Detect which cell encompasses the target text, then output its (X, Y) center coordinate. 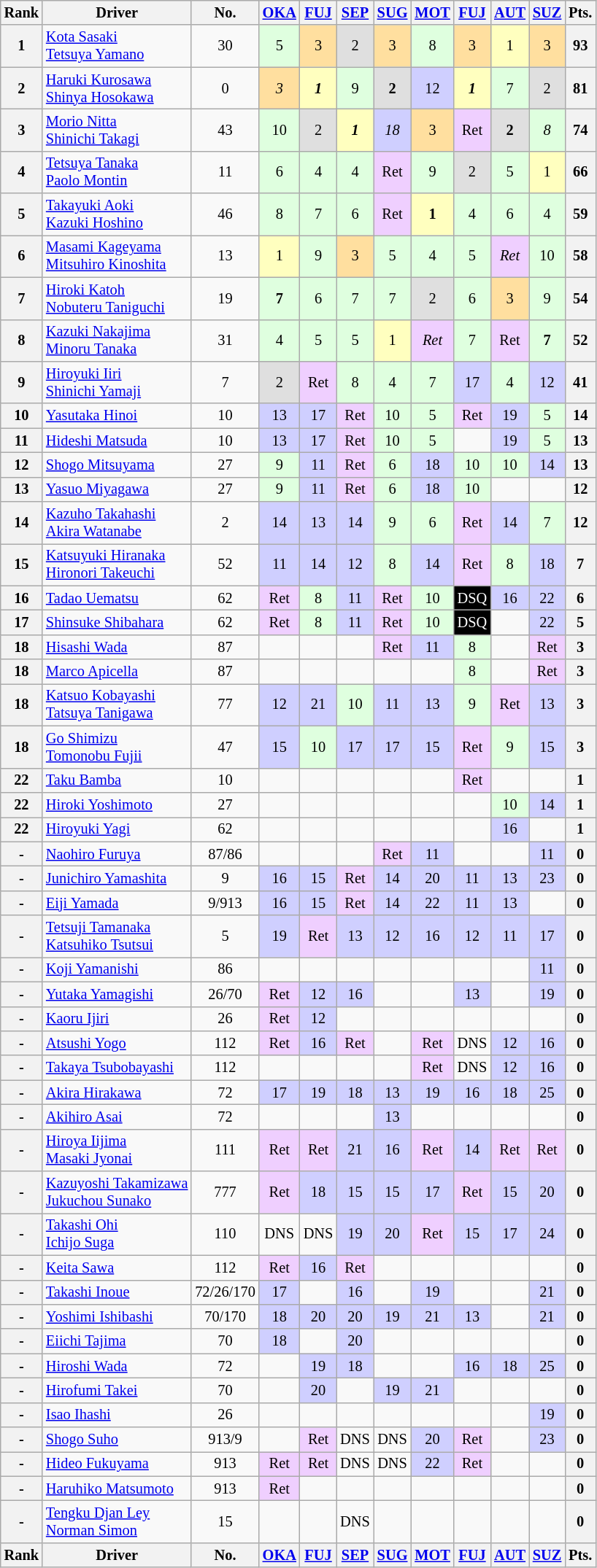
30 (225, 46)
Yasutaka Hinoi (117, 416)
Takashi Inoue (117, 1292)
Isao Ihashi (117, 1415)
Shogo Mitsuyama (117, 465)
110 (225, 1234)
46 (225, 214)
72/26/170 (225, 1292)
Tetsuya Tanaka Paolo Montin (117, 172)
Hiroki Katoh Nobuteru Taniguchi (117, 298)
Shinsuke Shibahara (117, 622)
Tengku Djan Ley Norman Simon (117, 1522)
24 (547, 1234)
777 (225, 1192)
Haruki Kurosawa Shinya Hosokawa (117, 88)
41 (580, 382)
43 (225, 130)
58 (580, 256)
77 (225, 705)
Akihiro Asai (117, 1117)
Atsushi Yogo (117, 1043)
Koji Yamanishi (117, 969)
Kaoru Ijiri (117, 1019)
Go Shimizu Tomonobu Fujii (117, 747)
Tetsuji Tamanaka Katsuhiko Tsutsui (117, 936)
Takaya Tsubobayashi (117, 1068)
Takashi Ohi Ichijo Suga (117, 1234)
87/86 (225, 854)
Shogo Suho (117, 1440)
Hisashi Wada (117, 647)
70/170 (225, 1316)
81 (580, 88)
Eiji Yamada (117, 903)
Tadao Uematsu (117, 598)
Hirofumi Takei (117, 1390)
86 (225, 969)
31 (225, 341)
Masami Kageyama Mitsuhiro Kinoshita (117, 256)
54 (580, 298)
Eiichi Tajima (117, 1341)
Hiroya Iijima Masaki Jyonai (117, 1150)
Haruhiko Matsumoto (117, 1489)
Morio Nitta Shinichi Takagi (117, 130)
59 (580, 214)
111 (225, 1150)
Katsuyuki Hiranaka Hironori Takeuchi (117, 564)
913/9 (225, 1440)
Akira Hirakawa (117, 1092)
9/913 (225, 903)
Naohiro Furuya (117, 854)
74 (580, 130)
Hideo Fukuyama (117, 1464)
Taku Bamba (117, 780)
66 (580, 172)
Hiroshi Wada (117, 1366)
Hideshi Matsuda (117, 440)
26/70 (225, 994)
Hiroyuki Iiri Shinichi Yamaji (117, 382)
Junichiro Yamashita (117, 878)
Yoshimi Ishibashi (117, 1316)
Hiroyuki Yagi (117, 829)
Marco Apicella (117, 672)
Kota Sasaki Tetsuya Yamano (117, 46)
Katsuo Kobayashi Tatsuya Tanigawa (117, 705)
Kazuho Takahashi Akira Watanabe (117, 523)
47 (225, 747)
Kazuyoshi Takamizawa Jukuchou Sunako (117, 1192)
Yasuo Miyagawa (117, 489)
Hiroki Yoshimoto (117, 804)
Takayuki Aoki Kazuki Hoshino (117, 214)
Yutaka Yamagishi (117, 994)
93 (580, 46)
Kazuki Nakajima Minoru Tanaka (117, 341)
Keita Sawa (117, 1268)
